For the text-containing cell, return its midpoint in (x, y) coordinate format. 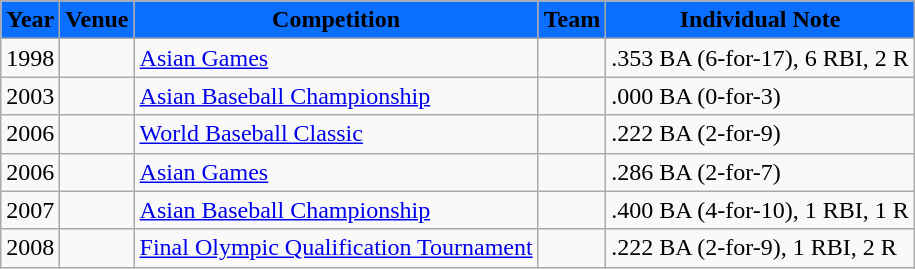
2007 (30, 210)
.222 BA (2-for-9) (760, 134)
World Baseball Classic (336, 134)
.222 BA (2-for-9), 1 RBI, 2 R (760, 248)
Individual Note (760, 20)
Venue (97, 20)
Competition (336, 20)
2008 (30, 248)
2003 (30, 96)
.000 BA (0-for-3) (760, 96)
1998 (30, 58)
Team (572, 20)
.400 BA (4-for-10), 1 RBI, 1 R (760, 210)
.353 BA (6-for-17), 6 RBI, 2 R (760, 58)
Final Olympic Qualification Tournament (336, 248)
.286 BA (2-for-7) (760, 172)
Year (30, 20)
